Locate the cell with the specified text and output its [x, y] center coordinate. 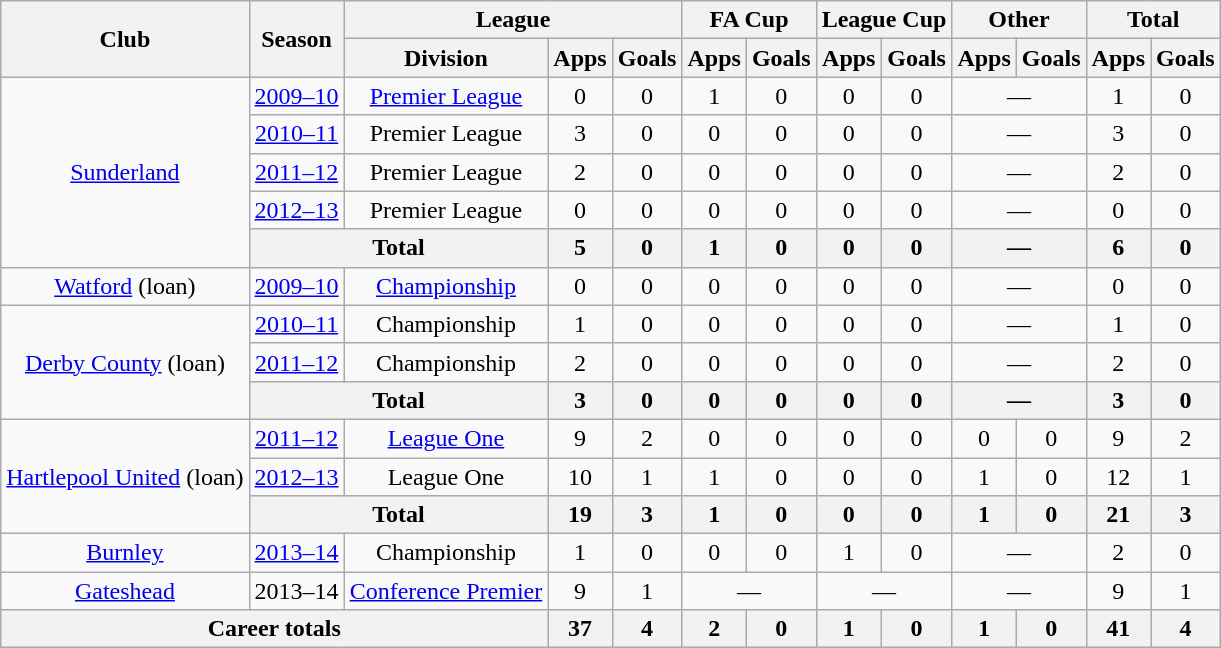
Conference Premier [446, 591]
League Cup [884, 20]
5 [580, 248]
Other [1019, 20]
37 [580, 629]
Division [446, 58]
19 [580, 515]
Club [125, 39]
Hartlepool United (loan) [125, 476]
Career totals [274, 629]
Burnley [125, 553]
21 [1118, 515]
Season [296, 39]
10 [580, 477]
League [513, 20]
Watford (loan) [125, 286]
41 [1118, 629]
Sunderland [125, 172]
FA Cup [749, 20]
6 [1118, 248]
Gateshead [125, 591]
Derby County (loan) [125, 362]
12 [1118, 477]
